Search for the cell housing the specified text and yield its (x, y) center coordinate. 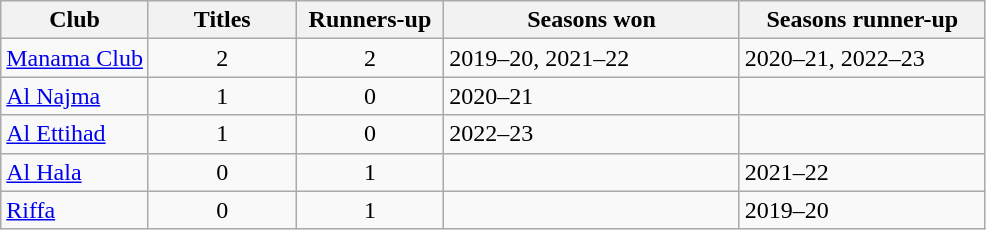
Club (75, 20)
Al Najma (75, 96)
2021–22 (862, 172)
Al Hala (75, 172)
Seasons runner-up (862, 20)
Riffa (75, 210)
Al Ettihad (75, 134)
2019–20, 2021–22 (592, 58)
2019–20 (862, 210)
Manama Club (75, 58)
Titles (222, 20)
Runners-up (370, 20)
Seasons won (592, 20)
2022–23 (592, 134)
2020–21, 2022–23 (862, 58)
2020–21 (592, 96)
